Search for the cell housing the specified text and yield its [X, Y] center coordinate. 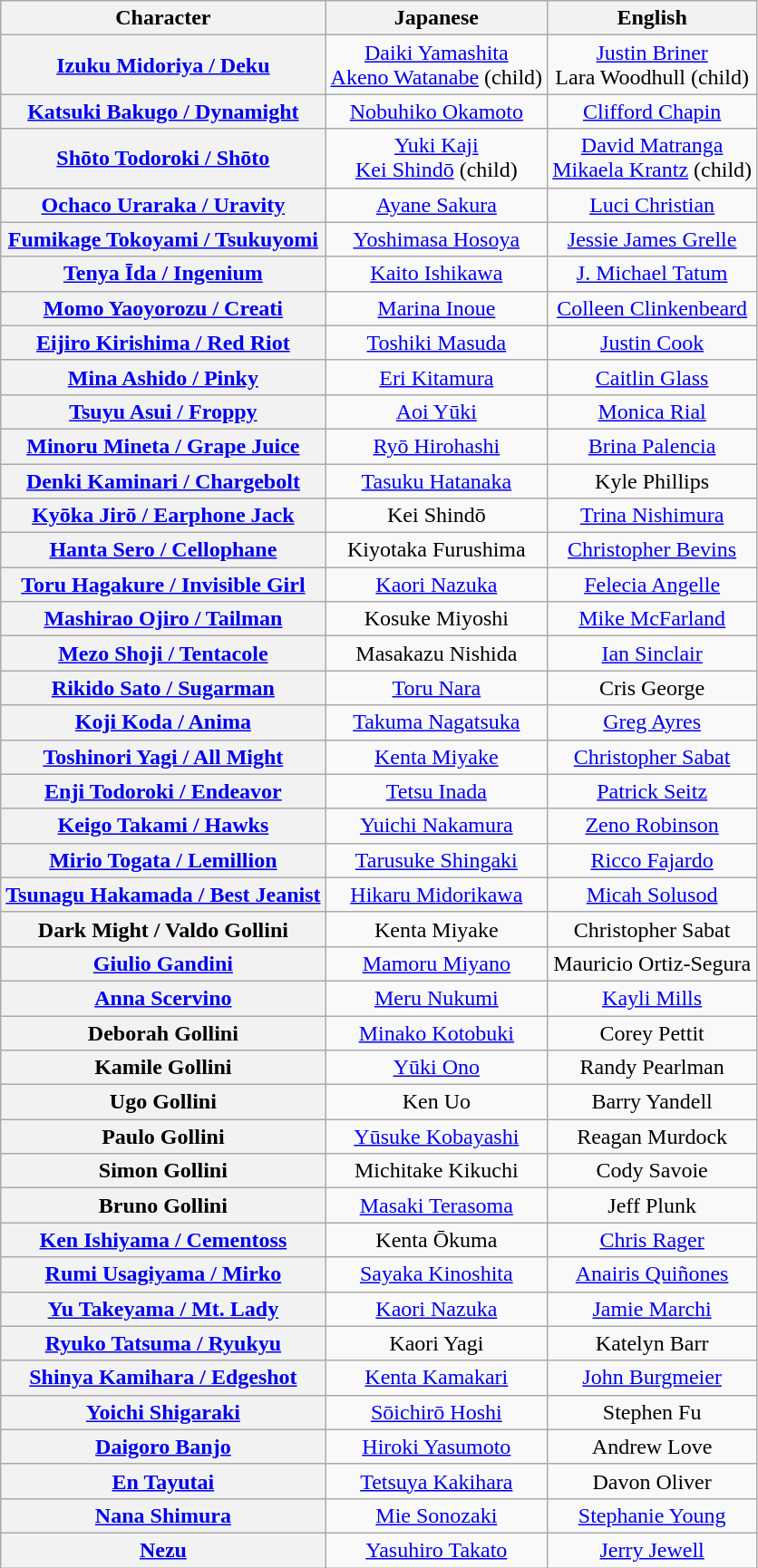
Nezu [163, 1550]
Barry Yandell [653, 1102]
Mina Ashido / Pinky [163, 377]
Tetsuya Kakihara [437, 1481]
Stephanie Young [653, 1515]
Cody Savoie [653, 1171]
Nana Shimura [163, 1515]
Toshiki Masuda [437, 343]
John Burgmeier [653, 1378]
Character [163, 18]
Japanese [437, 18]
Minoru Mineta / Grape Juice [163, 446]
Mauricio Ortiz-Segura [653, 963]
Eijiro Kirishima / Red Riot [163, 343]
Brina Palencia [653, 446]
Hiroki Yasumoto [437, 1447]
Andrew Love [653, 1447]
Toshinori Yagi / All Might [163, 757]
Momo Yaoyorozu / Creati [163, 308]
Anna Scervino [163, 998]
Shōto Todoroki / Shōto [163, 158]
Mezo Shoji / Tentacole [163, 653]
Fumikage Tokoyami / Tsukuyomi [163, 239]
Toru Hagakure / Invisible Girl [163, 585]
J. Michael Tatum [653, 274]
Justin Cook [653, 343]
Jeff Plunk [653, 1205]
Minako Kotobuki [437, 1032]
Deborah Gollini [163, 1032]
Katsuki Bakugo / Dynamight [163, 111]
Kenta Ōkuma [437, 1240]
Zeno Robinson [653, 826]
Daigoro Banjo [163, 1447]
Colleen Clinkenbeard [653, 308]
Ochaco Uraraka / Uravity [163, 205]
Daiki YamashitaAkeno Watanabe (child) [437, 65]
Stephen Fu [653, 1412]
Trina Nishimura [653, 516]
Micah Solusod [653, 895]
Izuku Midoriya / Deku [163, 65]
Greg Ayres [653, 722]
Yūsuke Kobayashi [437, 1137]
Masaki Terasoma [437, 1205]
Mike McFarland [653, 619]
Jamie Marchi [653, 1309]
Keigo Takami / Hawks [163, 826]
Tenya Īda / Ingenium [163, 274]
Ryuko Tatsuma / Ryukyu [163, 1343]
Anairis Quiñones [653, 1274]
Ugo Gollini [163, 1102]
English [653, 18]
Koji Koda / Anima [163, 722]
Felecia Angelle [653, 585]
Ken Uo [437, 1102]
Enji Todoroki / Endeavor [163, 791]
Ian Sinclair [653, 653]
Aoi Yūki [437, 411]
Yoshimasa Hosoya [437, 239]
Reagan Murdock [653, 1137]
Kyle Phillips [653, 481]
Simon Gollini [163, 1171]
Christopher Bevins [653, 550]
Corey Pettit [653, 1032]
Ricco Fajardo [653, 860]
Tasuku Hatanaka [437, 481]
Kamile Gollini [163, 1068]
Shinya Kamihara / Edgeshot [163, 1378]
Tsunagu Hakamada / Best Jeanist [163, 895]
Sayaka Kinoshita [437, 1274]
Yoichi Shigaraki [163, 1412]
Mie Sonozaki [437, 1515]
Tsuyu Asui / Froppy [163, 411]
Meru Nukumi [437, 998]
Yūki Ono [437, 1068]
Takuma Nagatsuka [437, 722]
En Tayutai [163, 1481]
Dark Might / Valdo Gollini [163, 929]
Tetsu Inada [437, 791]
Hanta Sero / Cellophane [163, 550]
Tarusuke Shingaki [437, 860]
Mirio Togata / Lemillion [163, 860]
Mashirao Ojiro / Tailman [163, 619]
Nobuhiko Okamoto [437, 111]
Bruno Gollini [163, 1205]
Paulo Gollini [163, 1137]
Yuki KajiKei Shindō (child) [437, 158]
Yasuhiro Takato [437, 1550]
Eri Kitamura [437, 377]
Monica Rial [653, 411]
Kei Shindō [437, 516]
Ayane Sakura [437, 205]
Kaito Ishikawa [437, 274]
Kenta Kamakari [437, 1378]
Kaori Yagi [437, 1343]
Randy Pearlman [653, 1068]
Michitake Kikuchi [437, 1171]
Clifford Chapin [653, 111]
Denki Kaminari / Chargebolt [163, 481]
Mamoru Miyano [437, 963]
Giulio Gandini [163, 963]
Luci Christian [653, 205]
Kosuke Miyoshi [437, 619]
Cris George [653, 688]
Kyōka Jirō / Earphone Jack [163, 516]
Rumi Usagiyama / Mirko [163, 1274]
Yuichi Nakamura [437, 826]
Caitlin Glass [653, 377]
Kayli Mills [653, 998]
Ken Ishiyama / Cementoss [163, 1240]
Jerry Jewell [653, 1550]
Jessie James Grelle [653, 239]
Marina Inoue [437, 308]
Hikaru Midorikawa [437, 895]
Yu Takeyama / Mt. Lady [163, 1309]
Masakazu Nishida [437, 653]
Chris Rager [653, 1240]
Katelyn Barr [653, 1343]
Kiyotaka Furushima [437, 550]
Justin BrinerLara Woodhull (child) [653, 65]
Toru Nara [437, 688]
David MatrangaMikaela Krantz (child) [653, 158]
Davon Oliver [653, 1481]
Rikido Sato / Sugarman [163, 688]
Patrick Seitz [653, 791]
Sōichirō Hoshi [437, 1412]
Ryō Hirohashi [437, 446]
